From the cell containing the given text, extract its center point as (x, y) coordinate. 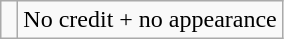
No credit + no appearance (150, 20)
